From the cell containing the given text, extract its center point as (x, y) coordinate. 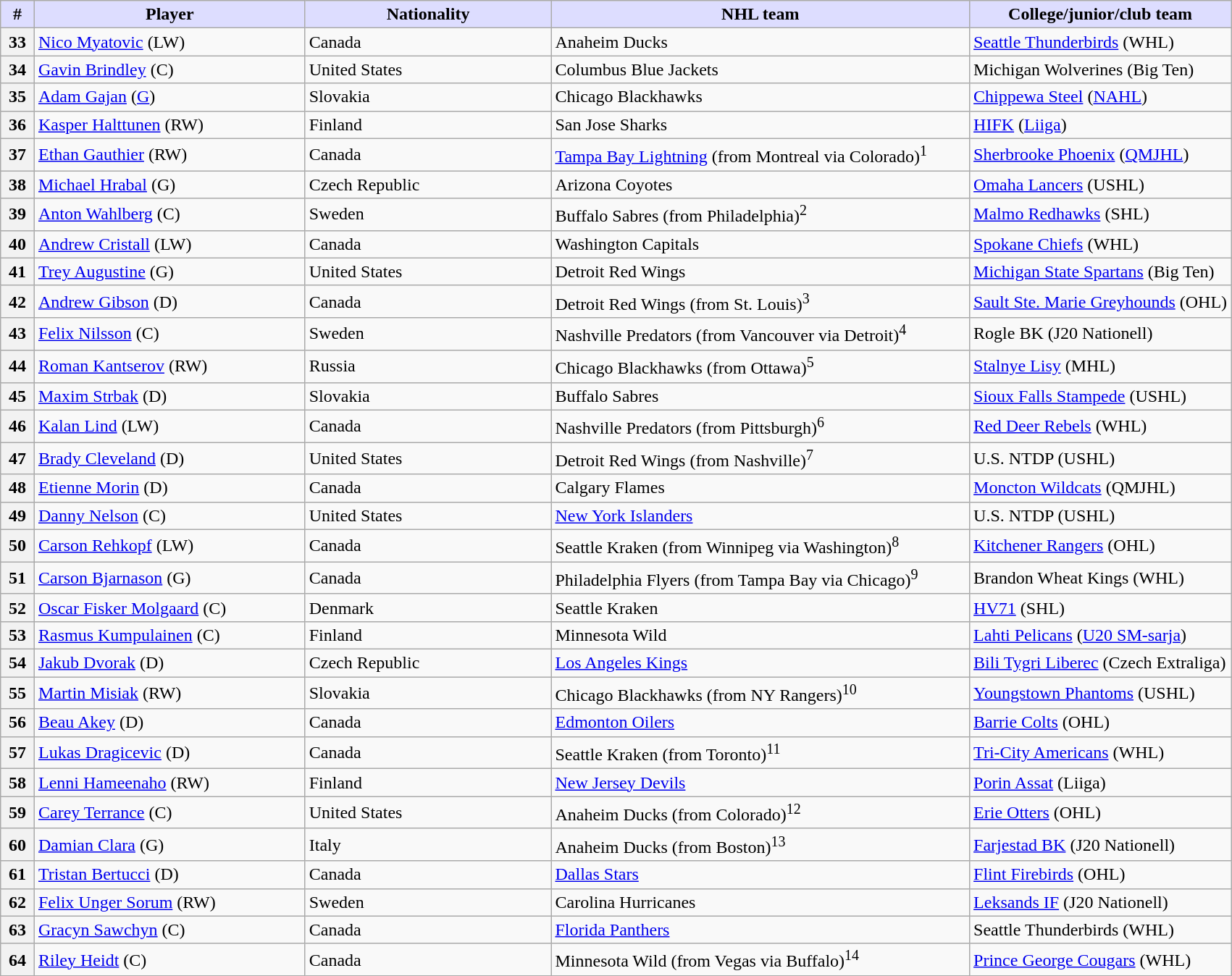
Nico Myatovic (LW) (169, 42)
Tristan Bertucci (D) (169, 875)
Detroit Red Wings (from Nashville)7 (760, 459)
Florida Panthers (760, 930)
Stalnye Lisy (MHL) (1101, 366)
Washington Capitals (760, 244)
Nashville Predators (from Pittsburgh)6 (760, 426)
Riley Heidt (C) (169, 960)
New York Islanders (760, 516)
Andrew Cristall (LW) (169, 244)
Arizona Coyotes (760, 185)
Kitchener Rangers (OHL) (1101, 546)
# (17, 14)
34 (17, 70)
51 (17, 578)
Detroit Red Wings (760, 272)
63 (17, 930)
Spokane Chiefs (WHL) (1101, 244)
46 (17, 426)
45 (17, 396)
Nashville Predators (from Vancouver via Detroit)4 (760, 335)
Jakub Dvorak (D) (169, 663)
44 (17, 366)
Columbus Blue Jackets (760, 70)
Chicago Blackhawks (from NY Rangers)10 (760, 694)
35 (17, 97)
Barrie Colts (OHL) (1101, 723)
47 (17, 459)
Buffalo Sabres (from Philadelphia)2 (760, 214)
Sherbrooke Phoenix (QMJHL) (1101, 155)
Andrew Gibson (D) (169, 301)
Anaheim Ducks (from Boston)13 (760, 844)
Russia (428, 366)
Malmo Redhawks (SHL) (1101, 214)
40 (17, 244)
52 (17, 607)
Gracyn Sawchyn (C) (169, 930)
Tri-City Americans (WHL) (1101, 753)
Beau Akey (D) (169, 723)
Etienne Morin (D) (169, 488)
Sault Ste. Marie Greyhounds (OHL) (1101, 301)
Ethan Gauthier (RW) (169, 155)
Anton Wahlberg (C) (169, 214)
Moncton Wildcats (QMJHL) (1101, 488)
Denmark (428, 607)
36 (17, 125)
Danny Nelson (C) (169, 516)
Flint Firebirds (OHL) (1101, 875)
Felix Nilsson (C) (169, 335)
Player (169, 14)
Kasper Halttunen (RW) (169, 125)
55 (17, 694)
Chicago Blackhawks (760, 97)
Michael Hrabal (G) (169, 185)
Dallas Stars (760, 875)
Buffalo Sabres (760, 396)
42 (17, 301)
Sioux Falls Stampede (USHL) (1101, 396)
NHL team (760, 14)
Gavin Brindley (C) (169, 70)
33 (17, 42)
Carson Bjarnason (G) (169, 578)
Seattle Kraken (from Toronto)11 (760, 753)
Minnesota Wild (from Vegas via Buffalo)14 (760, 960)
Michigan Wolverines (Big Ten) (1101, 70)
Rasmus Kumpulainen (C) (169, 635)
Calgary Flames (760, 488)
San Jose Sharks (760, 125)
Red Deer Rebels (WHL) (1101, 426)
62 (17, 902)
Anaheim Ducks (from Colorado)12 (760, 812)
College/junior/club team (1101, 14)
39 (17, 214)
Michigan State Spartans (Big Ten) (1101, 272)
49 (17, 516)
41 (17, 272)
Chicago Blackhawks (from Ottawa)5 (760, 366)
HV71 (SHL) (1101, 607)
56 (17, 723)
Bili Tygri Liberec (Czech Extraliga) (1101, 663)
50 (17, 546)
Carolina Hurricanes (760, 902)
58 (17, 783)
Carson Rehkopf (LW) (169, 546)
Oscar Fisker Molgaard (C) (169, 607)
Seattle Kraken (760, 607)
Rogle BK (J20 Nationell) (1101, 335)
Edmonton Oilers (760, 723)
Leksands IF (J20 Nationell) (1101, 902)
48 (17, 488)
Brandon Wheat Kings (WHL) (1101, 578)
Los Angeles Kings (760, 663)
59 (17, 812)
Anaheim Ducks (760, 42)
Adam Gajan (G) (169, 97)
Maxim Strbak (D) (169, 396)
Farjestad BK (J20 Nationell) (1101, 844)
64 (17, 960)
Detroit Red Wings (from St. Louis)3 (760, 301)
HIFK (Liiga) (1101, 125)
Philadelphia Flyers (from Tampa Bay via Chicago)9 (760, 578)
Damian Clara (G) (169, 844)
38 (17, 185)
Trey Augustine (G) (169, 272)
Seattle Kraken (from Winnipeg via Washington)8 (760, 546)
New Jersey Devils (760, 783)
Italy (428, 844)
Minnesota Wild (760, 635)
Erie Otters (OHL) (1101, 812)
Kalan Lind (LW) (169, 426)
Omaha Lancers (USHL) (1101, 185)
Nationality (428, 14)
Brady Cleveland (D) (169, 459)
Porin Assat (Liiga) (1101, 783)
Roman Kantserov (RW) (169, 366)
Lukas Dragicevic (D) (169, 753)
Lenni Hameenaho (RW) (169, 783)
57 (17, 753)
Tampa Bay Lightning (from Montreal via Colorado)1 (760, 155)
Felix Unger Sorum (RW) (169, 902)
37 (17, 155)
60 (17, 844)
Youngstown Phantoms (USHL) (1101, 694)
Chippewa Steel (NAHL) (1101, 97)
43 (17, 335)
Carey Terrance (C) (169, 812)
Martin Misiak (RW) (169, 694)
53 (17, 635)
54 (17, 663)
Lahti Pelicans (U20 SM-sarja) (1101, 635)
61 (17, 875)
Prince George Cougars (WHL) (1101, 960)
